Scan for the cell matching the given text and deliver its [x, y] coordinate at center. 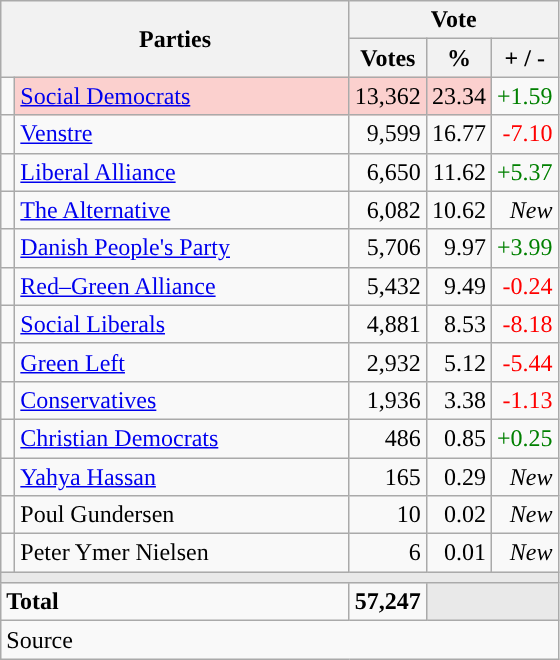
0.02 [458, 515]
-5.44 [524, 362]
6,650 [388, 172]
486 [388, 438]
5,706 [388, 248]
+0.25 [524, 438]
+1.59 [524, 96]
Parties [176, 39]
Venstre [182, 134]
5,432 [388, 286]
-0.24 [524, 286]
13,362 [388, 96]
0.85 [458, 438]
Peter Ymer Nielsen [182, 553]
Social Democrats [182, 96]
Yahya Hassan [182, 477]
+3.99 [524, 248]
Christian Democrats [182, 438]
9,599 [388, 134]
Green Left [182, 362]
-1.13 [524, 400]
0.29 [458, 477]
Poul Gundersen [182, 515]
1,936 [388, 400]
Conservatives [182, 400]
23.34 [458, 96]
6,082 [388, 210]
-8.18 [524, 324]
+ / - [524, 58]
Total [176, 602]
% [458, 58]
Vote [454, 20]
8.53 [458, 324]
4,881 [388, 324]
57,247 [388, 602]
2,932 [388, 362]
10.62 [458, 210]
Red–Green Alliance [182, 286]
6 [388, 553]
Danish People's Party [182, 248]
3.38 [458, 400]
11.62 [458, 172]
10 [388, 515]
+5.37 [524, 172]
The Alternative [182, 210]
Social Liberals [182, 324]
-7.10 [524, 134]
Liberal Alliance [182, 172]
Source [280, 640]
9.49 [458, 286]
0.01 [458, 553]
16.77 [458, 134]
165 [388, 477]
5.12 [458, 362]
9.97 [458, 248]
Votes [388, 58]
